Return [X, Y] of the center of cell containing provided text 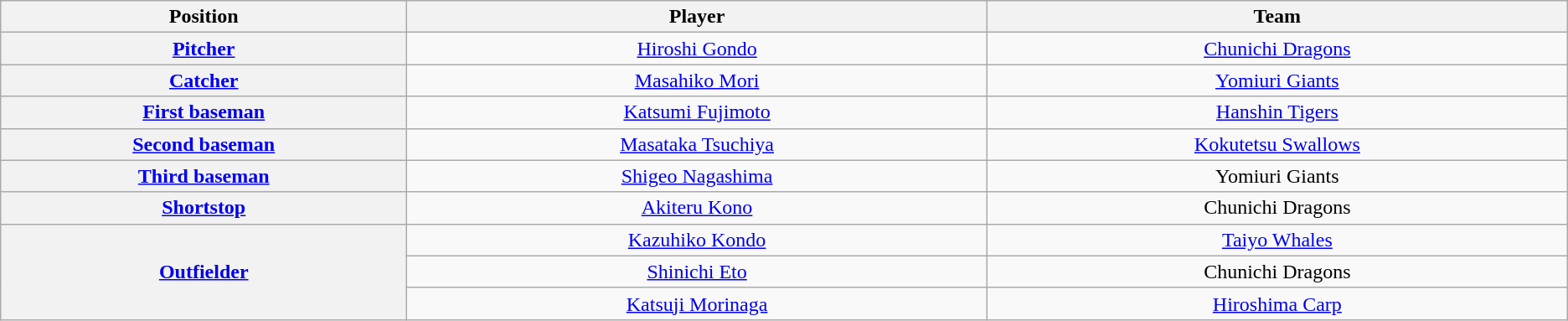
Position [204, 17]
Taiyo Whales [1277, 240]
Hanshin Tigers [1277, 112]
Shigeo Nagashima [697, 176]
Shortstop [204, 208]
Masahiko Mori [697, 80]
Outfielder [204, 272]
Akiteru Kono [697, 208]
First baseman [204, 112]
Katsuji Morinaga [697, 303]
Kazuhiko Kondo [697, 240]
Shinichi Eto [697, 272]
Third baseman [204, 176]
Masataka Tsuchiya [697, 144]
Hiroshima Carp [1277, 303]
Kokutetsu Swallows [1277, 144]
Katsumi Fujimoto [697, 112]
Catcher [204, 80]
Second baseman [204, 144]
Player [697, 17]
Hiroshi Gondo [697, 49]
Pitcher [204, 49]
Team [1277, 17]
